Provide the [x, y] coordinate of the cell's center where the given text is located.  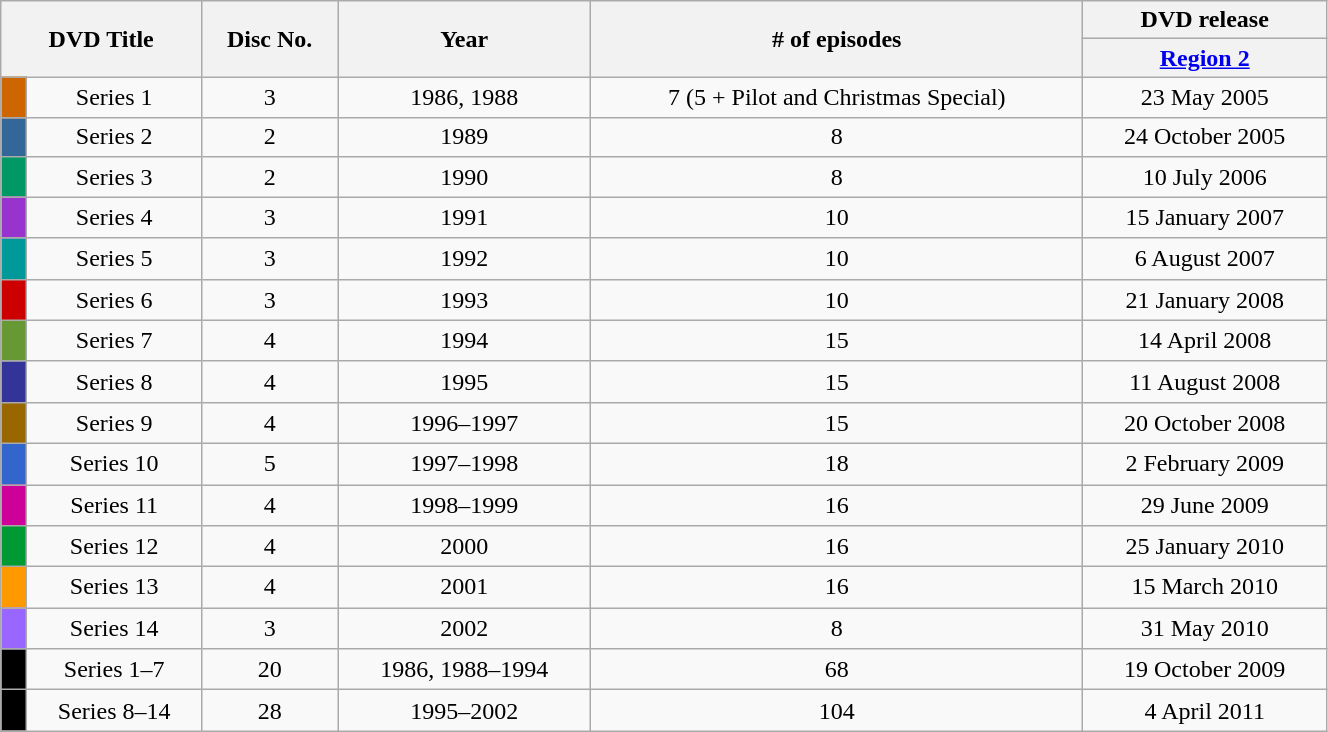
68 [837, 670]
2000 [464, 546]
Series 6 [114, 300]
31 May 2010 [1204, 628]
1986, 1988 [464, 98]
Series 8 [114, 382]
5 [270, 464]
20 October 2008 [1204, 422]
2 February 2009 [1204, 464]
15 March 2010 [1204, 588]
Series 12 [114, 546]
Year [464, 39]
Series 3 [114, 176]
1991 [464, 218]
24 October 2005 [1204, 137]
15 January 2007 [1204, 218]
1997–1998 [464, 464]
1994 [464, 340]
Series 11 [114, 504]
1995–2002 [464, 710]
Series 10 [114, 464]
20 [270, 670]
Region 2 [1204, 58]
# of episodes [837, 39]
7 (5 + Pilot and Christmas Special) [837, 98]
Series 1–7 [114, 670]
1989 [464, 137]
Series 9 [114, 422]
29 June 2009 [1204, 504]
28 [270, 710]
21 January 2008 [1204, 300]
104 [837, 710]
2002 [464, 628]
Series 13 [114, 588]
2001 [464, 588]
1992 [464, 258]
10 July 2006 [1204, 176]
Series 2 [114, 137]
19 October 2009 [1204, 670]
1996–1997 [464, 422]
11 August 2008 [1204, 382]
Series 8–14 [114, 710]
18 [837, 464]
Series 1 [114, 98]
Series 14 [114, 628]
23 May 2005 [1204, 98]
DVD release [1204, 20]
1990 [464, 176]
1998–1999 [464, 504]
4 April 2011 [1204, 710]
Series 4 [114, 218]
Series 7 [114, 340]
1986, 1988–1994 [464, 670]
Series 5 [114, 258]
DVD Title [102, 39]
Disc No. [270, 39]
25 January 2010 [1204, 546]
1993 [464, 300]
14 April 2008 [1204, 340]
6 August 2007 [1204, 258]
1995 [464, 382]
